Find where the given text appears and provide that cell's center as [X, Y] coordinate. 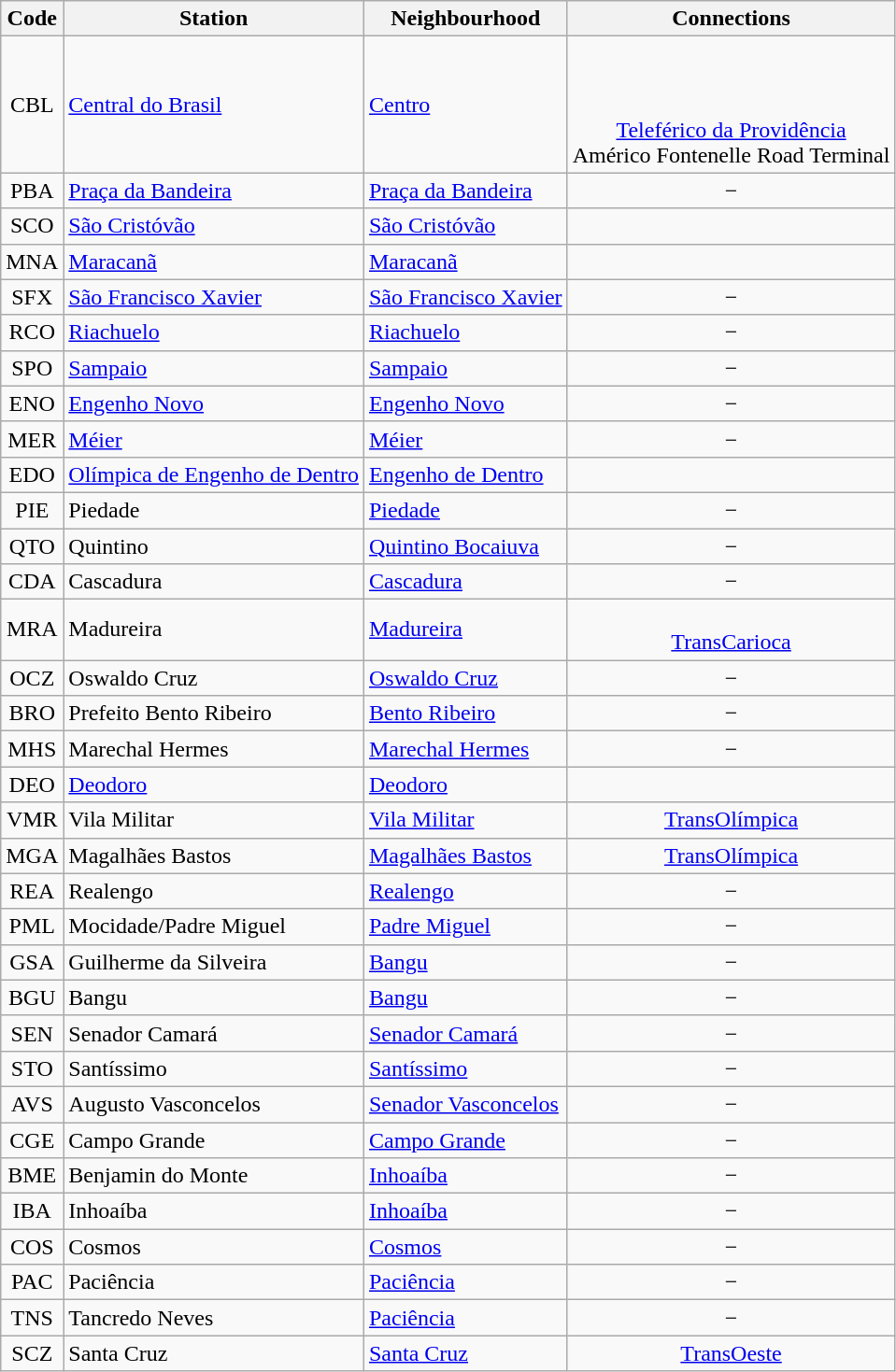
Quintino Bocaiuva [465, 546]
SEN [32, 1033]
Code [32, 19]
AVS [32, 1104]
IBA [32, 1211]
GSA [32, 962]
MGA [32, 856]
TransOeste [731, 1353]
RCO [32, 332]
VMR [32, 820]
Tancredo Neves [214, 1318]
QTO [32, 546]
Senador Vasconcelos [465, 1104]
OCZ [32, 678]
TransCarioca [731, 629]
CBL [32, 105]
Olímpica de Engenho de Dentro [214, 474]
Augusto Vasconcelos [214, 1104]
BGU [32, 997]
PML [32, 926]
SFX [32, 297]
Guilherme da Silveira [214, 962]
SPO [32, 368]
Central do Brasil [214, 105]
PBA [32, 191]
MNA [32, 262]
PAC [32, 1282]
STO [32, 1068]
DEO [32, 785]
CDA [32, 582]
Mocidade/Padre Miguel [214, 926]
SCZ [32, 1353]
Neighbourhood [465, 19]
CGE [32, 1140]
BRO [32, 714]
REA [32, 891]
EDO [32, 474]
MHS [32, 749]
ENO [32, 403]
Engenho de Dentro [465, 474]
TNS [32, 1318]
Connections [731, 19]
MER [32, 439]
BME [32, 1176]
Teleférico da Providência Américo Fontenelle Road Terminal [731, 105]
MRA [32, 629]
PIE [32, 510]
Quintino [214, 546]
Bento Ribeiro [465, 714]
Centro [465, 105]
Benjamin do Monte [214, 1176]
Prefeito Bento Ribeiro [214, 714]
COS [32, 1247]
Padre Miguel [465, 926]
Station [214, 19]
SCO [32, 226]
